Search for the cell housing the specified text and yield its [X, Y] center coordinate. 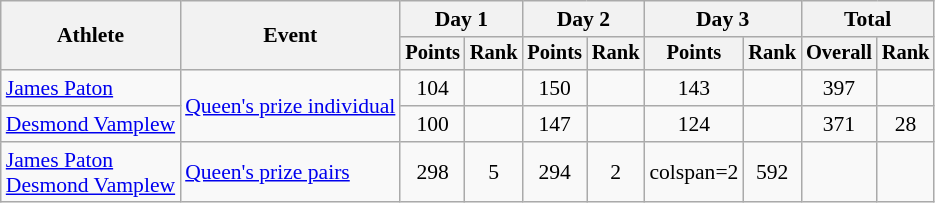
Overall [839, 54]
143 [694, 88]
104 [432, 88]
Queen's prize pairs [290, 172]
397 [839, 88]
150 [554, 88]
371 [839, 124]
colspan=2 [694, 172]
Desmond Vamplew [90, 124]
100 [432, 124]
2 [616, 172]
294 [554, 172]
Day 1 [461, 19]
5 [494, 172]
Queen's prize individual [290, 106]
Day 2 [583, 19]
James Paton [90, 88]
James PatonDesmond Vamplew [90, 172]
Day 3 [722, 19]
Event [290, 36]
Total [868, 19]
592 [772, 172]
Athlete [90, 36]
147 [554, 124]
28 [906, 124]
298 [432, 172]
124 [694, 124]
